Return the [X, Y] coordinate for the center point of the cell that contains the specified text.  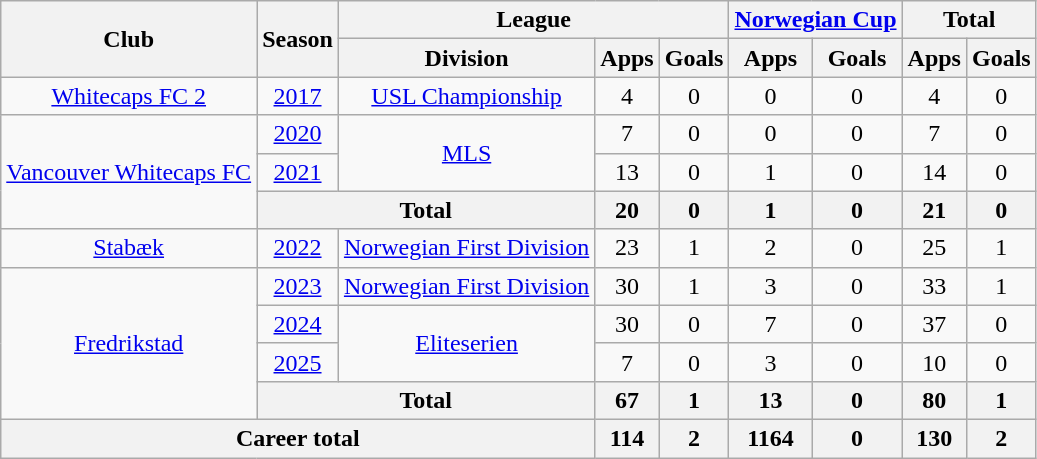
2023 [298, 286]
Eliteserien [466, 343]
80 [934, 400]
Whitecaps FC 2 [129, 96]
114 [627, 438]
10 [934, 362]
130 [934, 438]
67 [627, 400]
Club [129, 39]
2025 [298, 362]
23 [627, 248]
Stabæk [129, 248]
Fredrikstad [129, 343]
Norwegian Cup [816, 20]
Career total [298, 438]
37 [934, 324]
Division [466, 58]
2024 [298, 324]
2020 [298, 134]
MLS [466, 153]
Season [298, 39]
1164 [770, 438]
2022 [298, 248]
Vancouver Whitecaps FC [129, 172]
2017 [298, 96]
League [534, 20]
25 [934, 248]
14 [934, 172]
USL Championship [466, 96]
20 [627, 210]
33 [934, 286]
21 [934, 210]
2021 [298, 172]
